Return [X, Y] of the center of cell containing provided text 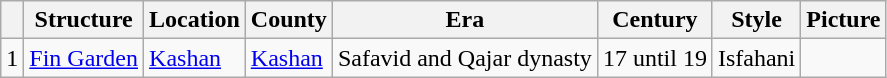
Fin Garden [84, 58]
Structure [84, 20]
1 [12, 58]
Era [464, 20]
Location [195, 20]
Century [654, 20]
County [288, 20]
Isfahani [756, 58]
Safavid and Qajar dynasty [464, 58]
Picture [844, 20]
17 until 19 [654, 58]
Style [756, 20]
